For the text-containing cell, return its midpoint in (X, Y) coordinate format. 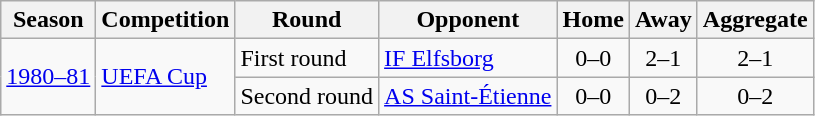
Aggregate (755, 20)
UEFA Cup (166, 77)
Second round (307, 96)
1980–81 (48, 77)
Opponent (468, 20)
Away (663, 20)
First round (307, 58)
Home (593, 20)
Round (307, 20)
Season (48, 20)
Competition (166, 20)
AS Saint-Étienne (468, 96)
IF Elfsborg (468, 58)
